For the text-containing cell, return its midpoint in (x, y) coordinate format. 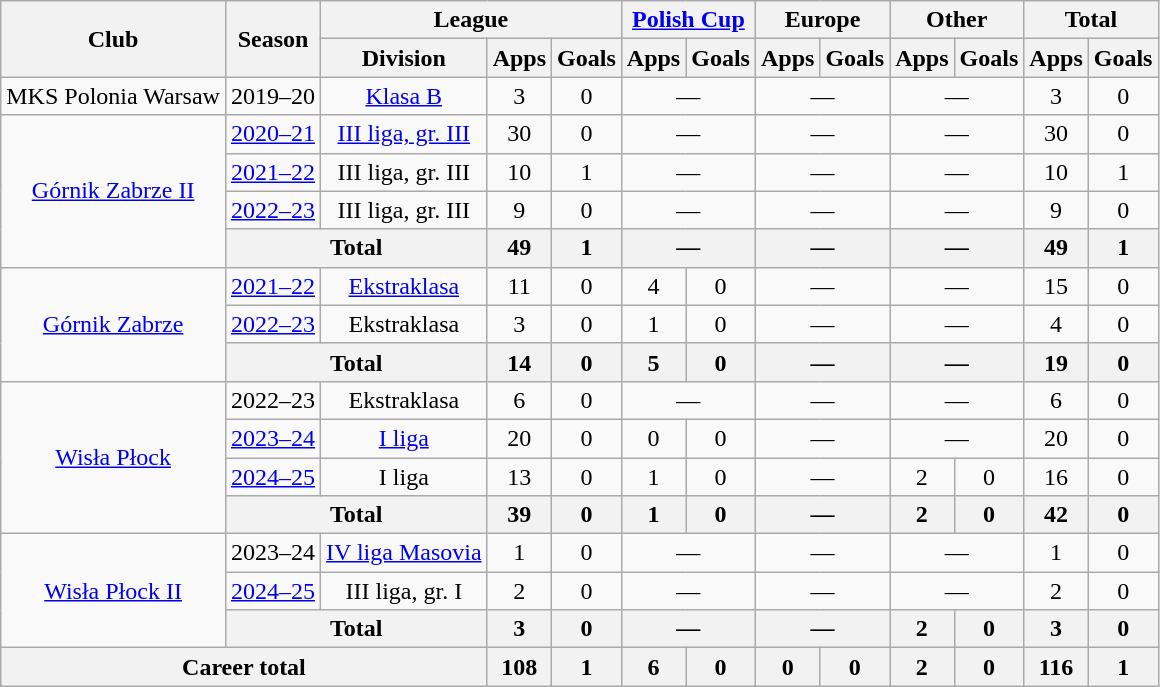
IV liga Masovia (404, 553)
39 (519, 515)
108 (519, 667)
Other (957, 20)
Górnik Zabrze II (114, 191)
Europe (822, 20)
Division (404, 58)
III liga, gr. I (404, 591)
Career total (244, 667)
13 (519, 477)
Górnik Zabrze (114, 324)
MKS Polonia Warsaw (114, 96)
2020–21 (272, 134)
5 (653, 362)
Club (114, 39)
2019–20 (272, 96)
14 (519, 362)
116 (1056, 667)
Klasa B (404, 96)
19 (1056, 362)
42 (1056, 515)
16 (1056, 477)
League (472, 20)
Wisła Płock (114, 457)
Polish Cup (688, 20)
Wisła Płock II (114, 591)
11 (519, 286)
15 (1056, 286)
Season (272, 39)
